Detect which cell encompasses the target text, then output its (x, y) center coordinate. 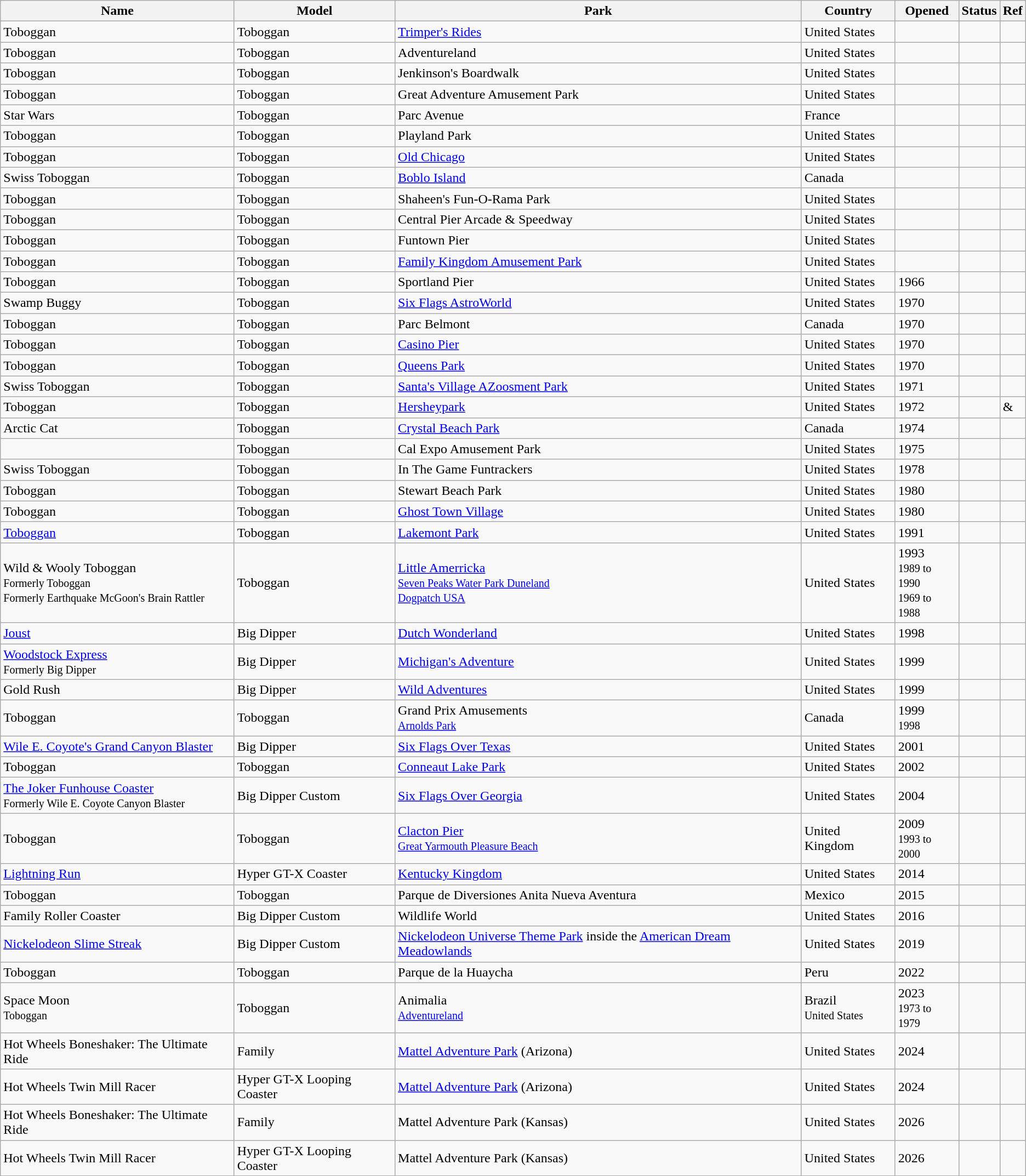
Stewart Beach Park (598, 490)
Little AmerrickaSeven Peaks Water Park DunelandDogpatch USA (598, 583)
2002 (927, 767)
Space Moon Toboggan (117, 1008)
2014 (927, 874)
Six Flags Over Texas (598, 746)
Boblo Island (598, 178)
2019 (927, 944)
United Kingdom (848, 838)
2001 (927, 746)
1975 (927, 449)
1971 (927, 386)
1978 (927, 470)
Adventureland (598, 53)
Queens Park (598, 366)
Nickelodeon Universe Theme Park inside the American Dream Meadowlands (598, 944)
2004 (927, 796)
Six Flags AstroWorld (598, 303)
Swamp Buggy (117, 303)
In The Game Funtrackers (598, 470)
Brazil United States (848, 1008)
Country (848, 11)
The Joker Funhouse CoasterFormerly Wile E. Coyote Canyon Blaster (117, 796)
Playland Park (598, 136)
Star Wars (117, 115)
Casino Pier (598, 345)
2022 (927, 972)
Wile E. Coyote's Grand Canyon Blaster (117, 746)
Wild & Wooly TobogganFormerly TobogganFormerly Earthquake McGoon's Brain Rattler (117, 583)
Wild Adventures (598, 690)
Hyper GT-X Coaster (315, 874)
Parque de la Huaycha (598, 972)
Mexico (848, 895)
19991998 (927, 718)
Arctic Cat (117, 428)
Nickelodeon Slime Streak (117, 944)
Shaheen's Fun-O-Rama Park (598, 198)
Old Chicago (598, 157)
Status (979, 11)
Central Pier Arcade & Speedway (598, 219)
Parc Belmont (598, 324)
Parque de Diversiones Anita Nueva Aventura (598, 895)
Ghost Town Village (598, 511)
Great Adventure Amusement Park (598, 94)
France (848, 115)
1966 (927, 282)
Peru (848, 972)
Trimper's Rides (598, 32)
Lightning Run (117, 874)
1974 (927, 428)
Family Roller Coaster (117, 916)
Jenkinson's Boardwalk (598, 73)
2016 (927, 916)
1972 (927, 407)
Crystal Beach Park (598, 428)
Lakemont Park (598, 532)
Name (117, 11)
Clacton PierGreat Yarmouth Pleasure Beach (598, 838)
Animalia Adventureland (598, 1008)
Gold Rush (117, 690)
1998 (927, 633)
Dutch Wonderland (598, 633)
Wildlife World (598, 916)
1991 (927, 532)
Funtown Pier (598, 240)
Parc Avenue (598, 115)
20091993 to 2000 (927, 838)
Six Flags Over Georgia (598, 796)
Michigan's Adventure (598, 661)
& (1013, 407)
Park (598, 11)
2015 (927, 895)
2023 1973 to 1979 (927, 1008)
Model (315, 11)
Ref (1013, 11)
Conneaut Lake Park (598, 767)
Hersheypark (598, 407)
Cal Expo Amusement Park (598, 449)
Woodstock ExpressFormerly Big Dipper (117, 661)
Grand Prix AmusementsArnolds Park (598, 718)
Kentucky Kingdom (598, 874)
Family Kingdom Amusement Park (598, 261)
Sportland Pier (598, 282)
Joust (117, 633)
Opened (927, 11)
Santa's Village AZoosment Park (598, 386)
19931989 to 19901969 to 1988 (927, 583)
